Return [X, Y] of the center of cell containing provided text 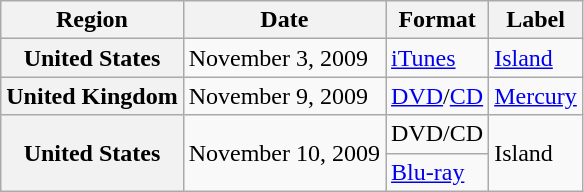
November 9, 2009 [284, 96]
Mercury [536, 96]
Format [438, 20]
Blu-ray [438, 172]
Date [284, 20]
United Kingdom [92, 96]
Label [536, 20]
November 10, 2009 [284, 153]
November 3, 2009 [284, 58]
iTunes [438, 58]
Region [92, 20]
